Extract the [x, y] coordinate from the center of the cell holding the provided text.  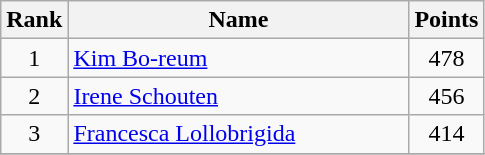
Kim Bo-reum [238, 58]
3 [34, 134]
1 [34, 58]
Francesca Lollobrigida [238, 134]
Name [238, 20]
456 [446, 96]
478 [446, 58]
Points [446, 20]
Irene Schouten [238, 96]
2 [34, 96]
414 [446, 134]
Rank [34, 20]
